Find where the given text appears and provide that cell's center as (X, Y) coordinate. 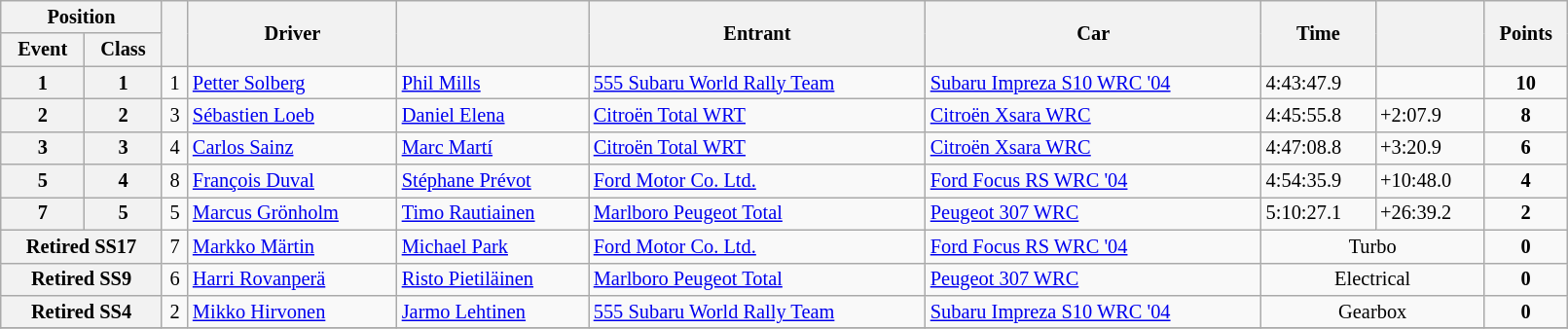
Entrant (757, 33)
Class (124, 50)
Markko Märtin (292, 246)
Turbo (1372, 246)
Event (43, 50)
10 (1526, 83)
Daniel Elena (492, 115)
Phil Mills (492, 83)
4:47:08.8 (1318, 148)
Car (1094, 33)
Timo Rautiainen (492, 213)
François Duval (292, 181)
Jarmo Lehtinen (492, 311)
4:45:55.8 (1318, 115)
5:10:27.1 (1318, 213)
+10:48.0 (1429, 181)
Retired SS9 (82, 279)
Electrical (1372, 279)
Points (1526, 33)
Petter Solberg (292, 83)
Gearbox (1372, 311)
Position (82, 17)
Retired SS4 (82, 311)
4:43:47.9 (1318, 83)
Sébastien Loeb (292, 115)
Michael Park (492, 246)
+26:39.2 (1429, 213)
Mikko Hirvonen (292, 311)
Retired SS17 (82, 246)
Stéphane Prévot (492, 181)
Risto Pietiläinen (492, 279)
Marcus Grönholm (292, 213)
Driver (292, 33)
4:54:35.9 (1318, 181)
Marc Martí (492, 148)
+3:20.9 (1429, 148)
Time (1318, 33)
Harri Rovanperä (292, 279)
Carlos Sainz (292, 148)
+2:07.9 (1429, 115)
